Extract the (x, y) coordinate from the center of the cell holding the provided text.  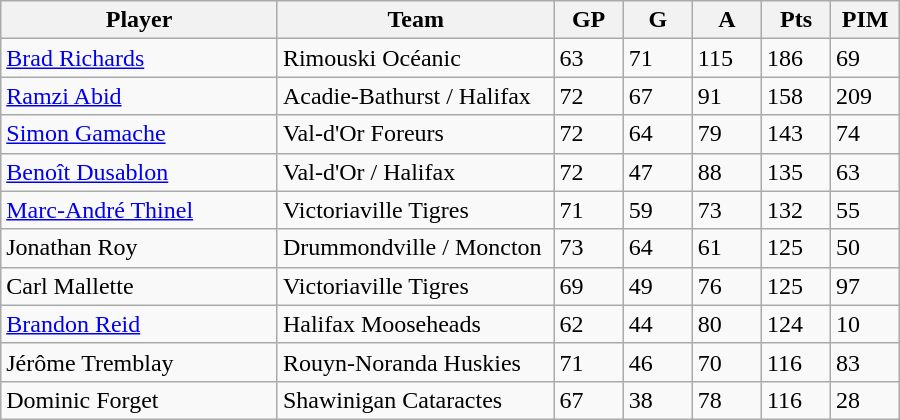
74 (866, 134)
Pts (796, 20)
A (726, 20)
Rouyn-Noranda Huskies (416, 362)
61 (726, 248)
G (658, 20)
70 (726, 362)
80 (726, 324)
Shawinigan Cataractes (416, 400)
Team (416, 20)
Brad Richards (140, 58)
Ramzi Abid (140, 96)
Acadie-Bathurst / Halifax (416, 96)
62 (588, 324)
Benoît Dusablon (140, 172)
Jonathan Roy (140, 248)
143 (796, 134)
55 (866, 210)
Brandon Reid (140, 324)
10 (866, 324)
Val-d'Or / Halifax (416, 172)
158 (796, 96)
47 (658, 172)
186 (796, 58)
PIM (866, 20)
Rimouski Océanic (416, 58)
209 (866, 96)
135 (796, 172)
28 (866, 400)
78 (726, 400)
Drummondville / Moncton (416, 248)
Simon Gamache (140, 134)
Halifax Mooseheads (416, 324)
Val-d'Or Foreurs (416, 134)
38 (658, 400)
132 (796, 210)
Dominic Forget (140, 400)
49 (658, 286)
97 (866, 286)
44 (658, 324)
83 (866, 362)
Carl Mallette (140, 286)
GP (588, 20)
91 (726, 96)
76 (726, 286)
88 (726, 172)
46 (658, 362)
79 (726, 134)
Marc-André Thinel (140, 210)
59 (658, 210)
50 (866, 248)
Jérôme Tremblay (140, 362)
Player (140, 20)
115 (726, 58)
124 (796, 324)
